Scan for the cell matching the given text and deliver its (X, Y) coordinate at center. 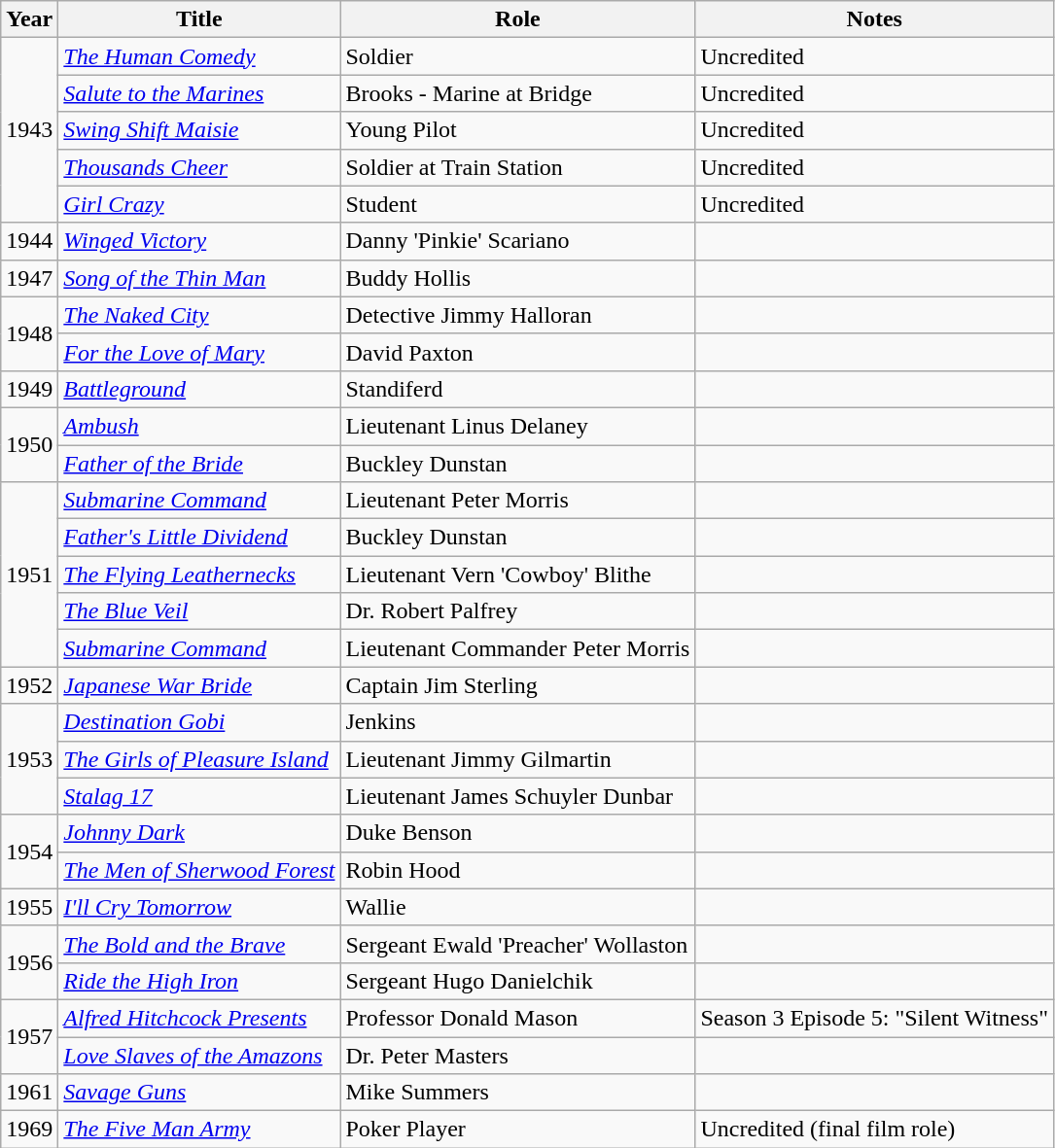
1951 (29, 574)
Lieutenant Peter Morris (517, 501)
1950 (29, 444)
Lieutenant Jimmy Gilmartin (517, 759)
Alfred Hitchcock Presents (199, 1018)
Dr. Peter Masters (517, 1055)
David Paxton (517, 352)
Thousands Cheer (199, 167)
Soldier at Train Station (517, 167)
Sergeant Hugo Danielchik (517, 981)
1954 (29, 852)
Standiferd (517, 389)
Savage Guns (199, 1093)
Sergeant Ewald 'Preacher' Wollaston (517, 944)
Uncredited (final film role) (875, 1130)
Title (199, 19)
Father's Little Dividend (199, 538)
The Blue Veil (199, 611)
Stalag 17 (199, 796)
Lieutenant James Schuyler Dunbar (517, 796)
Destination Gobi (199, 722)
Wallie (517, 907)
Japanese War Bride (199, 685)
1956 (29, 962)
Jenkins (517, 722)
Poker Player (517, 1130)
For the Love of Mary (199, 352)
1957 (29, 1036)
Winged Victory (199, 241)
Ride the High Iron (199, 981)
1952 (29, 685)
Notes (875, 19)
Season 3 Episode 5: "Silent Witness" (875, 1018)
Detective Jimmy Halloran (517, 315)
Role (517, 19)
Lieutenant Linus Delaney (517, 426)
Song of the Thin Man (199, 278)
1944 (29, 241)
Mike Summers (517, 1093)
The Bold and the Brave (199, 944)
Lieutenant Vern 'Cowboy' Blithe (517, 574)
Young Pilot (517, 130)
The Naked City (199, 315)
1948 (29, 333)
Swing Shift Maisie (199, 130)
1969 (29, 1130)
1953 (29, 759)
Buddy Hollis (517, 278)
1955 (29, 907)
Ambush (199, 426)
Girl Crazy (199, 204)
Father of the Bride (199, 464)
Brooks - Marine at Bridge (517, 93)
Student (517, 204)
Dr. Robert Palfrey (517, 611)
1949 (29, 389)
Professor Donald Mason (517, 1018)
Lieutenant Commander Peter Morris (517, 648)
I'll Cry Tomorrow (199, 907)
Year (29, 19)
1947 (29, 278)
1961 (29, 1093)
Soldier (517, 56)
Johnny Dark (199, 833)
The Men of Sherwood Forest (199, 870)
The Human Comedy (199, 56)
Robin Hood (517, 870)
Danny 'Pinkie' Scariano (517, 241)
The Girls of Pleasure Island (199, 759)
The Flying Leathernecks (199, 574)
Love Slaves of the Amazons (199, 1055)
Salute to the Marines (199, 93)
Duke Benson (517, 833)
The Five Man Army (199, 1130)
Battleground (199, 389)
1943 (29, 130)
Captain Jim Sterling (517, 685)
